Locate the cell with the specified text and output its (x, y) center coordinate. 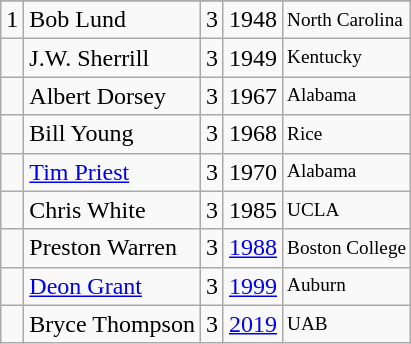
2019 (252, 324)
UAB (347, 324)
Albert Dorsey (112, 96)
Boston College (347, 248)
1968 (252, 134)
Auburn (347, 286)
J.W. Sherrill (112, 58)
Bob Lund (112, 20)
1948 (252, 20)
Bill Young (112, 134)
1999 (252, 286)
UCLA (347, 210)
Deon Grant (112, 286)
Kentucky (347, 58)
1970 (252, 172)
1949 (252, 58)
1985 (252, 210)
1988 (252, 248)
Chris White (112, 210)
1967 (252, 96)
Preston Warren (112, 248)
Rice (347, 134)
North Carolina (347, 20)
Bryce Thompson (112, 324)
Tim Priest (112, 172)
1 (12, 20)
